Find where the given text appears and provide that cell's center as (X, Y) coordinate. 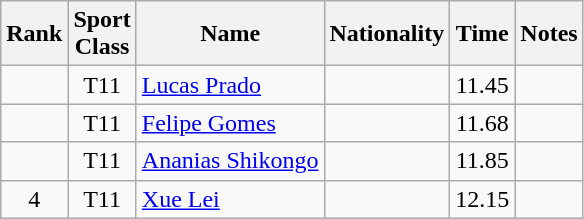
11.68 (482, 123)
Nationality (387, 34)
Rank (34, 34)
Ananias Shikongo (230, 161)
SportClass (102, 34)
4 (34, 199)
Time (482, 34)
12.15 (482, 199)
Lucas Prado (230, 85)
Xue Lei (230, 199)
Notes (549, 34)
11.45 (482, 85)
Felipe Gomes (230, 123)
11.85 (482, 161)
Name (230, 34)
